Capture the cell that displays the provided text and extract its (X, Y) central coordinate. 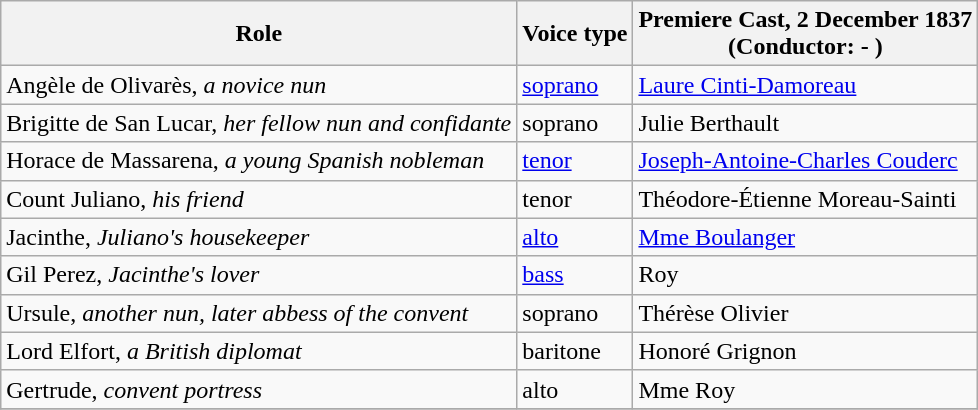
Julie Berthault (806, 123)
Joseph-Antoine-Charles Couderc (806, 161)
bass (575, 275)
Honoré Grignon (806, 351)
Théodore-Étienne Moreau-Sainti (806, 199)
Gertrude, convent portress (259, 389)
Brigitte de San Lucar, her fellow nun and confidante (259, 123)
Laure Cinti-Damoreau (806, 85)
Roy (806, 275)
Mme Boulanger (806, 237)
Role (259, 34)
Count Juliano, his friend (259, 199)
baritone (575, 351)
Gil Perez, Jacinthe's lover (259, 275)
Lord Elfort, a British diplomat (259, 351)
Angèle de Olivarès, a novice nun (259, 85)
Thérèse Olivier (806, 313)
Ursule, another nun, later abbess of the convent (259, 313)
Jacinthe, Juliano's housekeeper (259, 237)
Horace de Massarena, a young Spanish nobleman (259, 161)
Mme Roy (806, 389)
Premiere Cast, 2 December 1837 (Conductor: - ) (806, 34)
Voice type (575, 34)
